Provide the [x, y] coordinate of the cell's center where the given text is located.  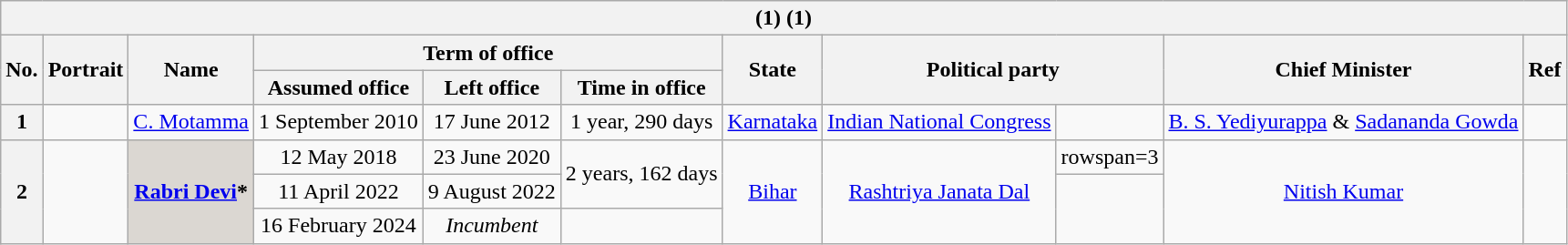
11 April 2022 [339, 191]
Ref [1545, 70]
Nitish Kumar [1343, 191]
Bihar [773, 191]
9 August 2022 [492, 191]
23 June 2020 [492, 157]
B. S. Yediyurappa & Sadananda Gowda [1343, 122]
Name [191, 70]
16 February 2024 [339, 226]
State [773, 70]
Time in office [641, 87]
2 years, 162 days [641, 174]
Political party [993, 70]
C. Motamma [191, 122]
Term of office [488, 53]
Rashtriya Janata Dal [939, 191]
Indian National Congress [939, 122]
Chief Minister [1343, 70]
1 September 2010 [339, 122]
No. [22, 70]
(1) (1) [784, 18]
Rabri Devi* [191, 191]
Portrait [86, 70]
1 year, 290 days [641, 122]
Karnataka [773, 122]
Assumed office [339, 87]
Incumbent [492, 226]
17 June 2012 [492, 122]
1 [22, 122]
2 [22, 191]
12 May 2018 [339, 157]
Left office [492, 87]
rowspan=3 [1110, 157]
